From the cell containing the given text, extract its center point as [X, Y] coordinate. 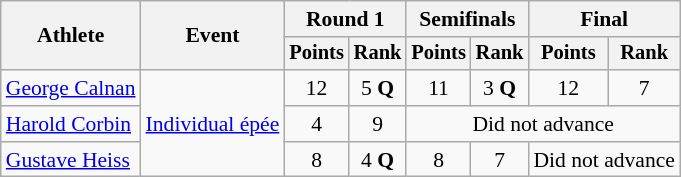
3 Q [500, 88]
Athlete [71, 36]
Event [213, 36]
Final [604, 19]
7 [644, 88]
5 Q [378, 88]
9 [378, 124]
Individual épée [213, 124]
Harold Corbin [71, 124]
11 [438, 88]
Did not advance [543, 124]
George Calnan [71, 88]
Semifinals [467, 19]
4 [316, 124]
Round 1 [345, 19]
